Return the (X, Y) coordinate for the center point of the cell that contains the specified text.  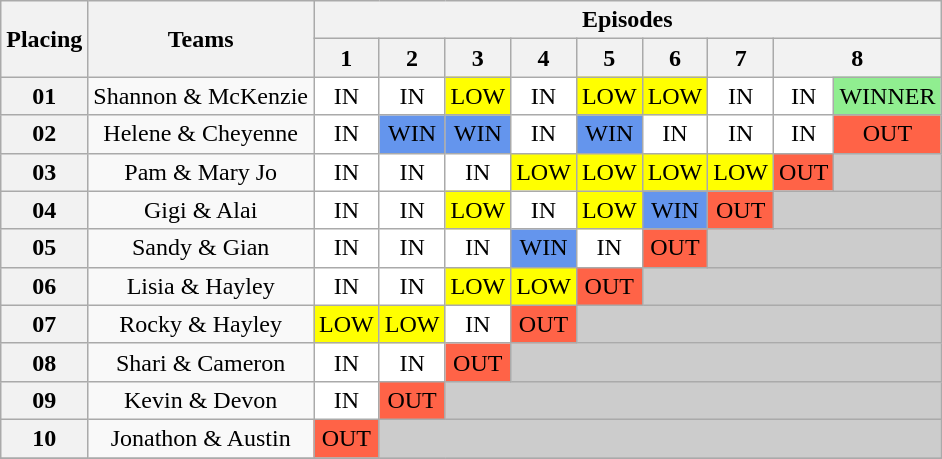
Helene & Cheyenne (201, 134)
7 (741, 58)
Placing (44, 39)
03 (44, 172)
Rocky & Hayley (201, 324)
Jonathon & Austin (201, 438)
3 (478, 58)
09 (44, 400)
Episodes (628, 20)
Pam & Mary Jo (201, 172)
02 (44, 134)
Sandy & Gian (201, 248)
Shari & Cameron (201, 362)
Shannon & McKenzie (201, 96)
01 (44, 96)
4 (544, 58)
1 (347, 58)
Lisia & Hayley (201, 286)
08 (44, 362)
2 (412, 58)
6 (675, 58)
10 (44, 438)
WINNER (888, 96)
06 (44, 286)
Kevin & Devon (201, 400)
8 (858, 58)
07 (44, 324)
Teams (201, 39)
5 (609, 58)
05 (44, 248)
04 (44, 210)
Gigi & Alai (201, 210)
